Search for the cell housing the specified text and yield its [x, y] center coordinate. 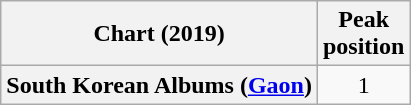
Chart (2019) [160, 34]
South Korean Albums (Gaon) [160, 85]
Peakposition [363, 34]
1 [363, 85]
